From the cell containing the given text, extract its center point as (X, Y) coordinate. 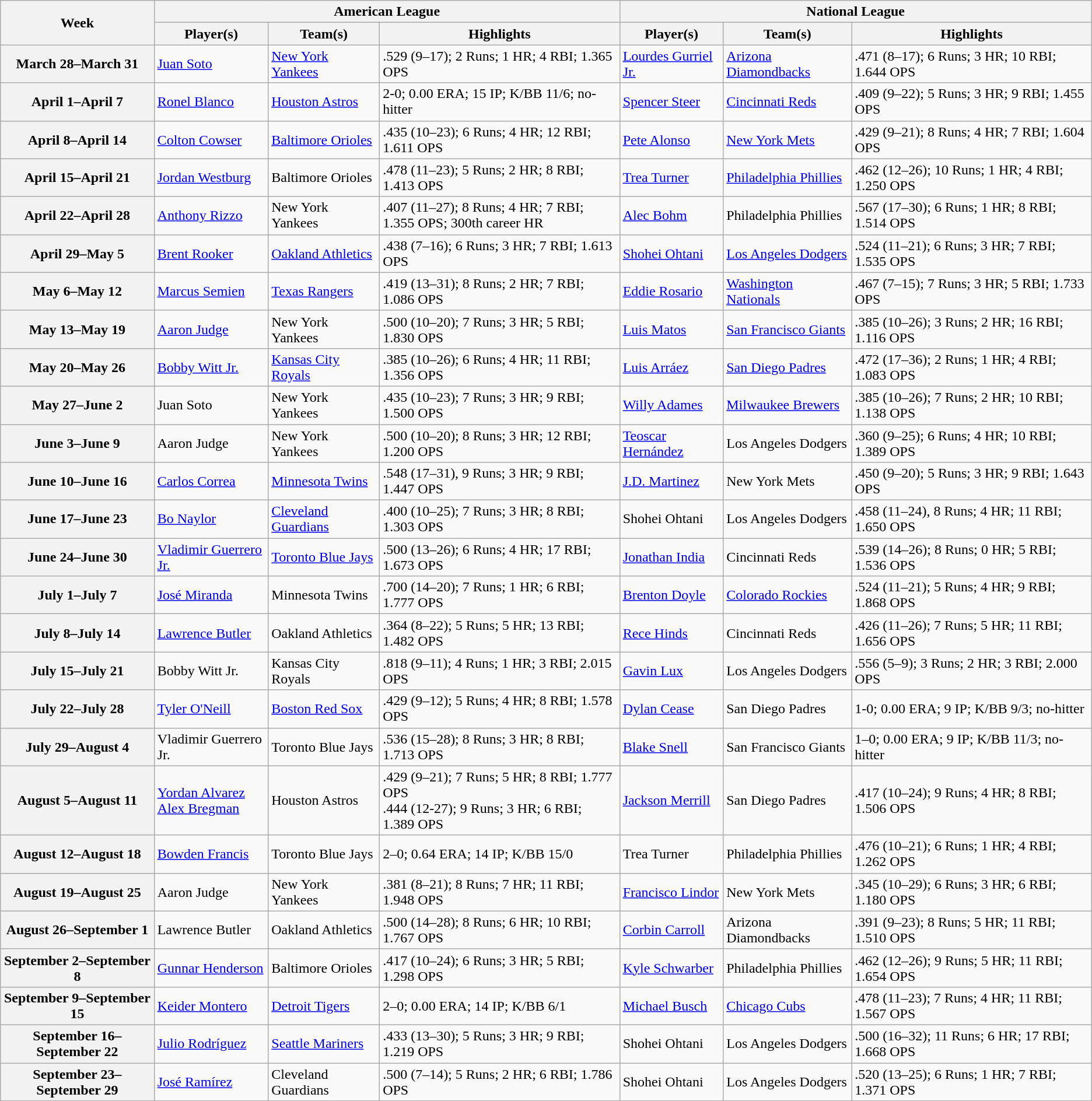
Luis Arráez (671, 367)
Colorado Rockies (787, 595)
September 23–September 29 (77, 1081)
Brenton Doyle (671, 595)
.462 (12–26); 10 Runs; 1 HR; 4 RBI; 1.250 OPS (972, 177)
.381 (8–21); 8 Runs; 7 HR; 11 RBI; 1.948 OPS (499, 892)
April 29–May 5 (77, 253)
.458 (11–24), 8 Runs; 4 HR; 11 RBI; 1.650 OPS (972, 519)
Gavin Lux (671, 671)
August 5–August 11 (77, 800)
June 17–June 23 (77, 519)
Lourdes Gurriel Jr. (671, 64)
Jordan Westburg (211, 177)
Week (77, 23)
.429 (9–12); 5 Runs; 4 HR; 8 RBI; 1.578 OPS (499, 709)
July 22–July 28 (77, 709)
.500 (7–14); 5 Runs; 2 HR; 6 RBI; 1.786 OPS (499, 1081)
Seattle Mariners (324, 1044)
.385 (10–26); 3 Runs; 2 HR; 16 RBI; 1.116 OPS (972, 329)
May 6–May 12 (77, 292)
Pete Alonso (671, 140)
Bo Naylor (211, 519)
.429 (9–21); 8 Runs; 4 HR; 7 RBI; 1.604 OPS (972, 140)
.438 (7–16); 6 Runs; 3 HR; 7 RBI; 1.613 OPS (499, 253)
Chicago Cubs (787, 1005)
June 24–June 30 (77, 557)
Washington Nationals (787, 292)
April 15–April 21 (77, 177)
Jackson Merrill (671, 800)
Tyler O'Neill (211, 709)
May 20–May 26 (77, 367)
.478 (11–23); 5 Runs; 2 HR; 8 RBI; 1.413 OPS (499, 177)
June 10–June 16 (77, 482)
.529 (9–17); 2 Runs; 1 HR; 4 RBI; 1.365 OPS (499, 64)
.539 (14–26); 8 Runs; 0 HR; 5 RBI; 1.536 OPS (972, 557)
.364 (8–22); 5 Runs; 5 HR; 13 RBI; 1.482 OPS (499, 633)
.407 (11–27); 8 Runs; 4 HR; 7 RBI; 1.355 OPS; 300th career HR (499, 216)
Francisco Lindor (671, 892)
.500 (13–26); 6 Runs; 4 HR; 17 RBI; 1.673 OPS (499, 557)
José Ramírez (211, 1081)
Blake Snell (671, 746)
.385 (10–26); 7 Runs; 2 HR; 10 RBI; 1.138 OPS (972, 405)
.426 (11–26); 7 Runs; 5 HR; 11 RBI; 1.656 OPS (972, 633)
Anthony Rizzo (211, 216)
August 12–August 18 (77, 854)
Yordan AlvarezAlex Bregman (211, 800)
.391 (9–23); 8 Runs; 5 HR; 11 RBI; 1.510 OPS (972, 930)
.385 (10–26); 6 Runs; 4 HR; 11 RBI; 1.356 OPS (499, 367)
.400 (10–25); 7 Runs; 3 HR; 8 RBI; 1.303 OPS (499, 519)
Boston Red Sox (324, 709)
2–0; 0.64 ERA; 14 IP; K/BB 15/0 (499, 854)
Luis Matos (671, 329)
Jonathan India (671, 557)
June 3–June 9 (77, 443)
Alec Bohm (671, 216)
.478 (11–23); 7 Runs; 4 HR; 11 RBI; 1.567 OPS (972, 1005)
.520 (13–25); 6 Runs; 1 HR; 7 RBI; 1.371 OPS (972, 1081)
April 8–April 14 (77, 140)
.500 (14–28); 8 Runs; 6 HR; 10 RBI; 1.767 OPS (499, 930)
Detroit Tigers (324, 1005)
March 28–March 31 (77, 64)
.818 (9–11); 4 Runs; 1 HR; 3 RBI; 2.015 OPS (499, 671)
Corbin Carroll (671, 930)
Carlos Correa (211, 482)
Spencer Steer (671, 101)
Michael Busch (671, 1005)
July 15–July 21 (77, 671)
August 26–September 1 (77, 930)
August 19–August 25 (77, 892)
.435 (10–23); 7 Runs; 3 HR; 9 RBI; 1.500 OPS (499, 405)
Keider Montero (211, 1005)
1–0; 0.00 ERA; 9 IP; K/BB 11/3; no-hitter (972, 746)
September 16–September 22 (77, 1044)
May 13–May 19 (77, 329)
.345 (10–29); 6 Runs; 3 HR; 6 RBI; 1.180 OPS (972, 892)
Teoscar Hernández (671, 443)
2-0; 0.00 ERA; 15 IP; K/BB 11/6; no-hitter (499, 101)
Kyle Schwarber (671, 968)
May 27–June 2 (77, 405)
.419 (13–31); 8 Runs; 2 HR; 7 RBI; 1.086 OPS (499, 292)
.524 (11–21); 6 Runs; 3 HR; 7 RBI; 1.535 OPS (972, 253)
.700 (14–20); 7 Runs; 1 HR; 6 RBI; 1.777 OPS (499, 595)
.435 (10–23); 6 Runs; 4 HR; 12 RBI; 1.611 OPS (499, 140)
.536 (15–28); 8 Runs; 3 HR; 8 RBI; 1.713 OPS (499, 746)
.524 (11–21); 5 Runs; 4 HR; 9 RBI; 1.868 OPS (972, 595)
.467 (7–15); 7 Runs; 3 HR; 5 RBI; 1.733 OPS (972, 292)
National League (855, 12)
Julio Rodríguez (211, 1044)
July 29–August 4 (77, 746)
.462 (12–26); 9 Runs; 5 HR; 11 RBI; 1.654 OPS (972, 968)
.567 (17–30); 6 Runs; 1 HR; 8 RBI; 1.514 OPS (972, 216)
Ronel Blanco (211, 101)
Colton Cowser (211, 140)
.433 (13–30); 5 Runs; 3 HR; 9 RBI; 1.219 OPS (499, 1044)
José Miranda (211, 595)
July 8–July 14 (77, 633)
.556 (5–9); 3 Runs; 2 HR; 3 RBI; 2.000 OPS (972, 671)
1-0; 0.00 ERA; 9 IP; K/BB 9/3; no-hitter (972, 709)
American League (387, 12)
.360 (9–25); 6 Runs; 4 HR; 10 RBI; 1.389 OPS (972, 443)
.471 (8–17); 6 Runs; 3 HR; 10 RBI; 1.644 OPS (972, 64)
April 1–April 7 (77, 101)
July 1–July 7 (77, 595)
September 9–September 15 (77, 1005)
.450 (9–20); 5 Runs; 3 HR; 9 RBI; 1.643 OPS (972, 482)
Rece Hinds (671, 633)
.548 (17–31), 9 Runs; 3 HR; 9 RBI; 1.447 OPS (499, 482)
.417 (10–24); 6 Runs; 3 HR; 5 RBI; 1.298 OPS (499, 968)
Bowden Francis (211, 854)
2–0; 0.00 ERA; 14 IP; K/BB 6/1 (499, 1005)
Milwaukee Brewers (787, 405)
.500 (16–32); 11 Runs; 6 HR; 17 RBI; 1.668 OPS (972, 1044)
.417 (10–24); 9 Runs; 4 HR; 8 RBI; 1.506 OPS (972, 800)
.429 (9–21); 7 Runs; 5 HR; 8 RBI; 1.777 OPS.444 (12-27); 9 Runs; 3 HR; 6 RBI; 1.389 OPS (499, 800)
Eddie Rosario (671, 292)
April 22–April 28 (77, 216)
.500 (10–20); 7 Runs; 3 HR; 5 RBI; 1.830 OPS (499, 329)
.500 (10–20); 8 Runs; 3 HR; 12 RBI; 1.200 OPS (499, 443)
September 2–September 8 (77, 968)
.472 (17–36); 2 Runs; 1 HR; 4 RBI; 1.083 OPS (972, 367)
Marcus Semien (211, 292)
.409 (9–22); 5 Runs; 3 HR; 9 RBI; 1.455 OPS (972, 101)
Willy Adames (671, 405)
Texas Rangers (324, 292)
Gunnar Henderson (211, 968)
Dylan Cease (671, 709)
J.D. Martinez (671, 482)
.476 (10–21); 6 Runs; 1 HR; 4 RBI; 1.262 OPS (972, 854)
Brent Rooker (211, 253)
